Search for the cell housing the specified text and yield its (x, y) center coordinate. 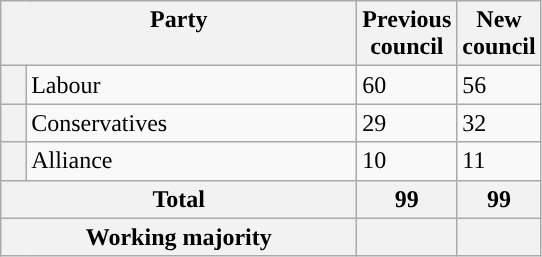
Working majority (179, 237)
56 (499, 85)
New council (499, 34)
Previous council (407, 34)
Conservatives (192, 123)
10 (407, 161)
29 (407, 123)
Party (179, 34)
Total (179, 199)
60 (407, 85)
32 (499, 123)
Labour (192, 85)
Alliance (192, 161)
11 (499, 161)
